Pinpoint the cell where the given text exists, returning its [x, y] midpoint coordinate. 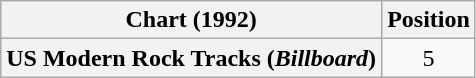
Position [429, 20]
Chart (1992) [192, 20]
5 [429, 58]
US Modern Rock Tracks (Billboard) [192, 58]
